Detect which cell encompasses the target text, then output its (x, y) center coordinate. 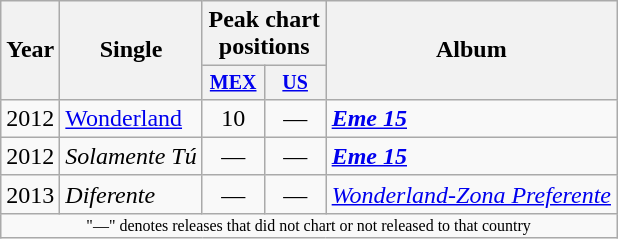
Album (471, 50)
Single (131, 50)
Year (30, 50)
10 (233, 118)
Diferente (131, 194)
MEX (233, 82)
Peak chart positions (264, 34)
"—" denotes releases that did not chart or not released to that country (309, 225)
2013 (30, 194)
Solamente Tú (131, 156)
Wonderland-Zona Preferente (471, 194)
Wonderland (131, 118)
US (295, 82)
